Find where the given text appears and provide that cell's center as [x, y] coordinate. 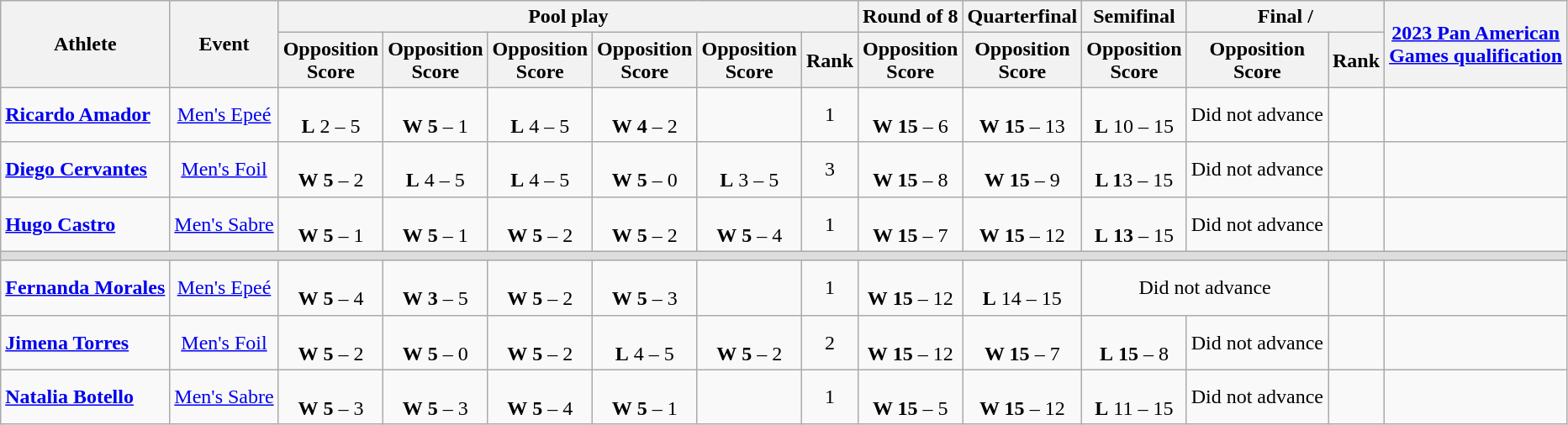
Ricardo Amador [86, 114]
L 11 – 15 [1134, 396]
W 15 – 6 [911, 114]
L 14 – 15 [1022, 287]
Pool play [568, 17]
W 3 – 5 [436, 287]
W 15 – 5 [911, 396]
L 3 – 5 [749, 170]
Semifinal [1134, 17]
Diego Cervantes [86, 170]
Athlete [86, 44]
Event [224, 44]
2023 Pan American Games qualification [1476, 44]
Round of 8 [911, 17]
Quarterfinal [1022, 17]
L 2 – 5 [330, 114]
Hugo Castro [86, 223]
W 15 – 13 [1022, 114]
Fernanda Morales [86, 287]
3 [829, 170]
Final / [1285, 17]
W 15 – 8 [911, 170]
W 4 – 2 [645, 114]
W 15 – 9 [1022, 170]
Natalia Botello [86, 396]
2 [829, 343]
Jimena Torres [86, 343]
L 15 – 8 [1134, 343]
L 10 – 15 [1134, 114]
